From the cell containing the given text, extract its center point as [X, Y] coordinate. 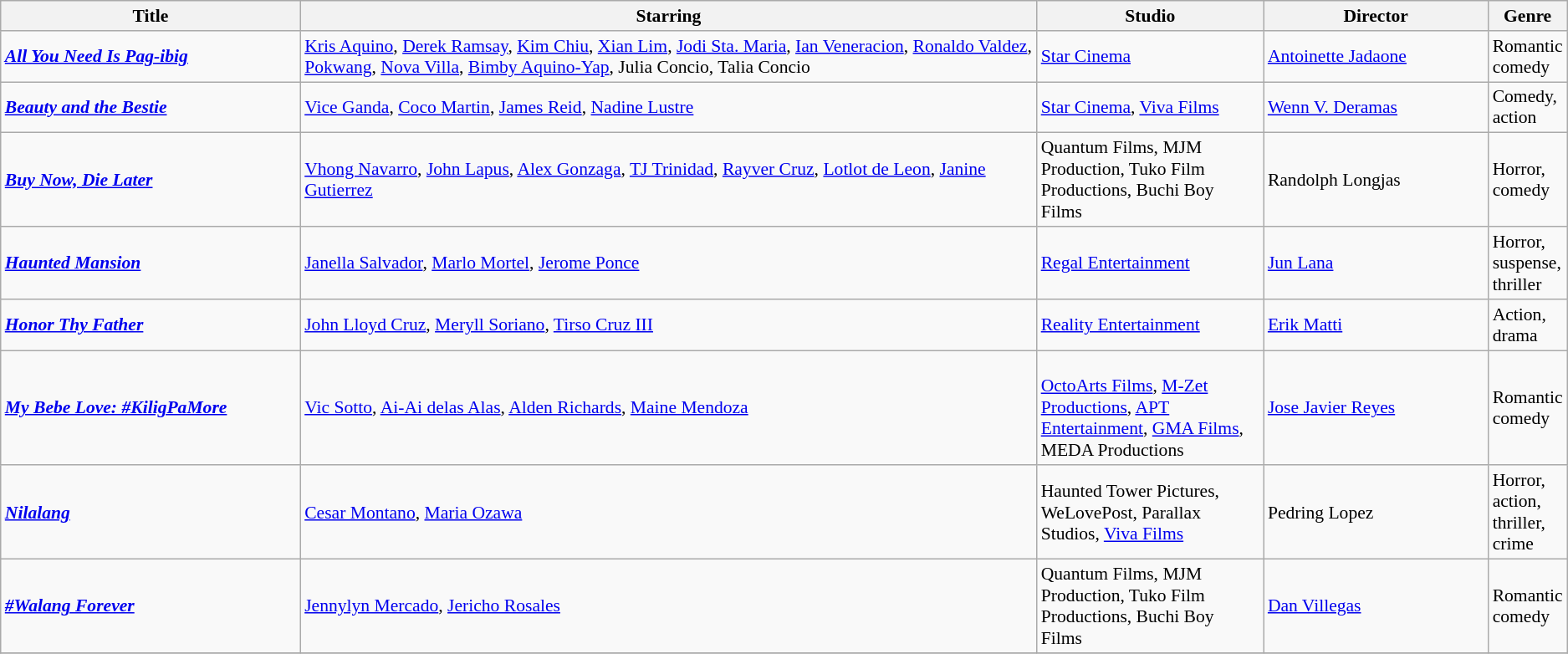
My Bebe Love: #KiligPaMore [151, 408]
John Lloyd Cruz, Meryll Soriano, Tirso Cruz III [668, 324]
Buy Now, Die Later [151, 180]
Action, drama [1528, 324]
Star Cinema [1151, 57]
Antoinette Jadaone [1376, 57]
Comedy, action [1528, 107]
Haunted Mansion [151, 263]
Regal Entertainment [1151, 263]
Jun Lana [1376, 263]
Title [151, 16]
Beauty and the Bestie [151, 107]
Starring [668, 16]
Randolph Longjas [1376, 180]
OctoArts Films, M-Zet Productions, APT Entertainment, GMA Films, MEDA Productions [1151, 408]
Reality Entertainment [1151, 324]
All You Need Is Pag-ibig [151, 57]
Vic Sotto, Ai-Ai delas Alas, Alden Richards, Maine Mendoza [668, 408]
Vhong Navarro, John Lapus, Alex Gonzaga, TJ Trinidad, Rayver Cruz, Lotlot de Leon, Janine Gutierrez [668, 180]
Janella Salvador, Marlo Mortel, Jerome Ponce [668, 263]
Jose Javier Reyes [1376, 408]
Director [1376, 16]
Star Cinema, Viva Films [1151, 107]
Wenn V. Deramas [1376, 107]
Cesar Montano, Maria Ozawa [668, 513]
Horror, action, thriller, crime [1528, 513]
Nilalang [151, 513]
Honor Thy Father [151, 324]
Horror, suspense, thriller [1528, 263]
Studio [1151, 16]
Jennylyn Mercado, Jericho Rosales [668, 606]
Vice Ganda, Coco Martin, James Reid, Nadine Lustre [668, 107]
Horror, comedy [1528, 180]
#Walang Forever [151, 606]
Pedring Lopez [1376, 513]
Erik Matti [1376, 324]
Dan Villegas [1376, 606]
Genre [1528, 16]
Haunted Tower Pictures, WeLovePost, Parallax Studios, Viva Films [1151, 513]
